Pinpoint the cell where the given text exists, returning its [x, y] midpoint coordinate. 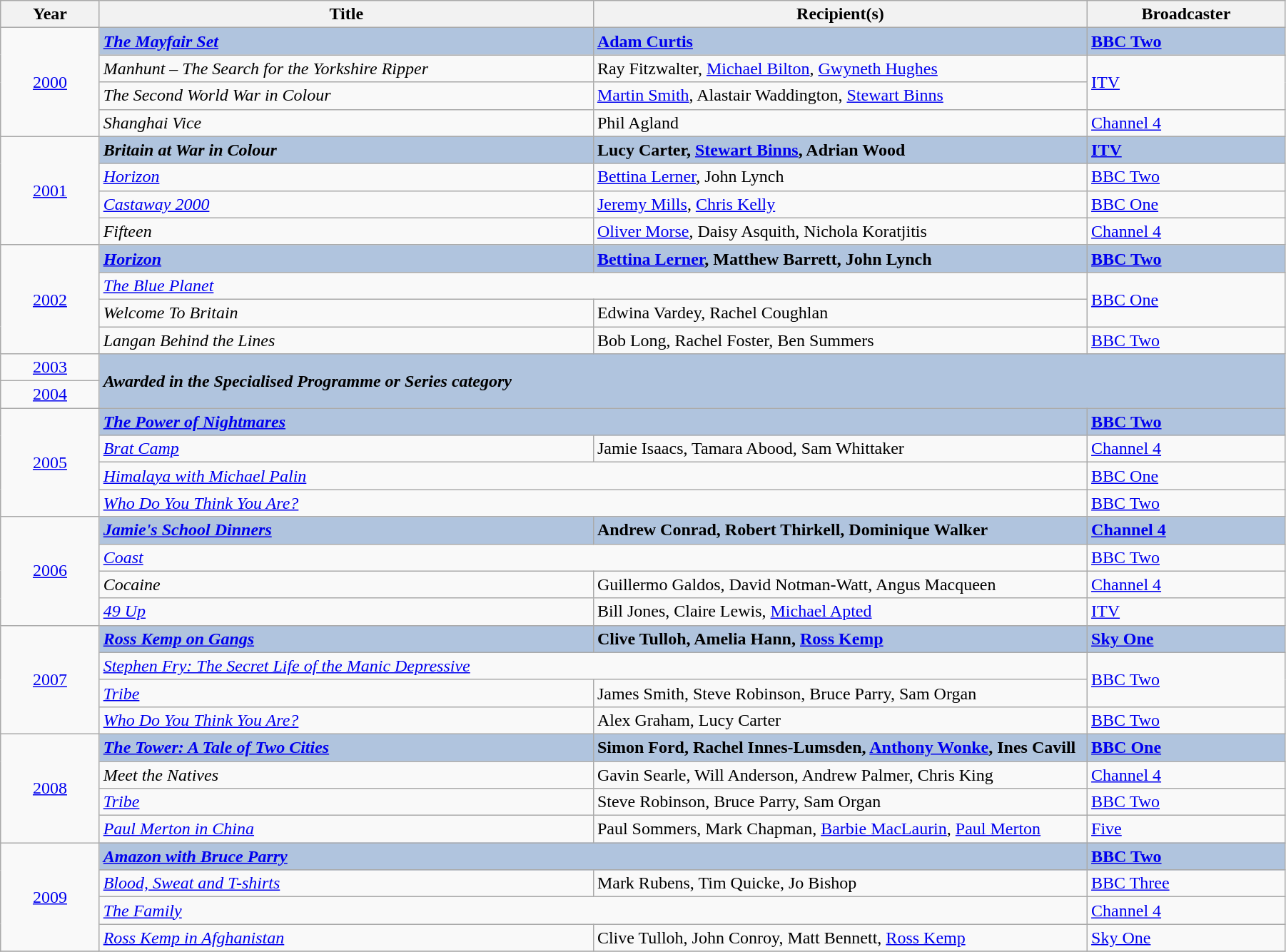
Title [346, 14]
Fifteen [346, 231]
Castaway 2000 [346, 204]
Year [50, 14]
Steve Robinson, Bruce Parry, Sam Organ [840, 802]
The Second World War in Colour [346, 96]
Gavin Searle, Will Anderson, Andrew Palmer, Chris King [840, 774]
Himalaya with Michael Palin [593, 476]
Stephen Fry: The Secret Life of the Manic Depressive [593, 666]
Bill Jones, Claire Lewis, Michael Apted [840, 612]
2002 [50, 299]
Manhunt – The Search for the Yorkshire Ripper [346, 69]
Adam Curtis [840, 41]
Ross Kemp on Gangs [346, 639]
2003 [50, 368]
Shanghai Vice [346, 123]
Clive Tulloh, John Conroy, Matt Bennett, Ross Kemp [840, 938]
Welcome To Britain [346, 313]
The Blue Planet [593, 285]
Edwina Vardey, Rachel Coughlan [840, 313]
2001 [50, 191]
2009 [50, 897]
The Power of Nightmares [593, 422]
Langan Behind the Lines [346, 340]
2007 [50, 679]
The Tower: A Tale of Two Cities [346, 747]
Britain at War in Colour [346, 150]
2006 [50, 571]
Jamie's School Dinners [346, 530]
Brat Camp [346, 449]
Awarded in the Specialised Programme or Series category [692, 381]
BBC Three [1186, 883]
Bettina Lerner, Matthew Barrett, John Lynch [840, 258]
Lucy Carter, Stewart Binns, Adrian Wood [840, 150]
Meet the Natives [346, 774]
Mark Rubens, Tim Quicke, Jo Bishop [840, 883]
The Mayfair Set [346, 41]
Oliver Morse, Daisy Asquith, Nichola Koratjitis [840, 231]
Simon Ford, Rachel Innes-Lumsden, Anthony Wonke, Ines Cavill [840, 747]
Jeremy Mills, Chris Kelly [840, 204]
James Smith, Steve Robinson, Bruce Parry, Sam Organ [840, 693]
Coast [593, 557]
Blood, Sweat and T-shirts [346, 883]
Bob Long, Rachel Foster, Ben Summers [840, 340]
The Family [593, 911]
Bettina Lerner, John Lynch [840, 177]
Clive Tulloh, Amelia Hann, Ross Kemp [840, 639]
Ray Fitzwalter, Michael Bilton, Gwyneth Hughes [840, 69]
Jamie Isaacs, Tamara Abood, Sam Whittaker [840, 449]
Broadcaster [1186, 14]
49 Up [346, 612]
Phil Agland [840, 123]
Cocaine [346, 584]
2008 [50, 788]
Ross Kemp in Afghanistan [346, 938]
Paul Sommers, Mark Chapman, Barbie MacLaurin, Paul Merton [840, 829]
Five [1186, 829]
2005 [50, 462]
2000 [50, 82]
Amazon with Bruce Parry [593, 856]
Martin Smith, Alastair Waddington, Stewart Binns [840, 96]
Guillermo Galdos, David Notman-Watt, Angus Macqueen [840, 584]
Andrew Conrad, Robert Thirkell, Dominique Walker [840, 530]
Paul Merton in China [346, 829]
2004 [50, 395]
Recipient(s) [840, 14]
Alex Graham, Lucy Carter [840, 720]
